Return [x, y] of the center of cell containing provided text 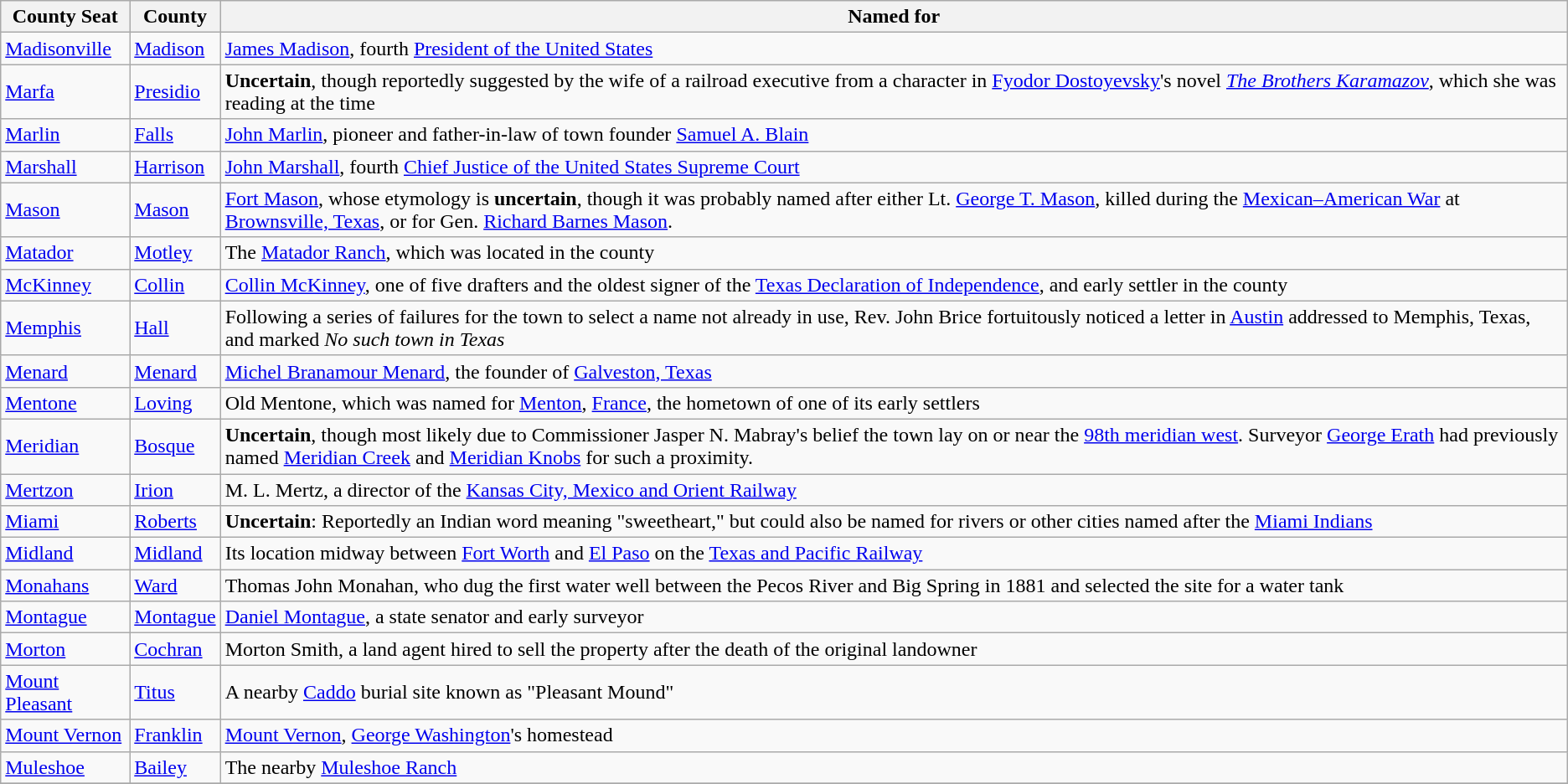
Marlin [65, 135]
Its location midway between Fort Worth and El Paso on the Texas and Pacific Railway [894, 554]
Madison [175, 49]
The nearby Muleshoe Ranch [894, 767]
Irion [175, 490]
Thomas John Monahan, who dug the first water well between the Pecos River and Big Spring in 1881 and selected the site for a water tank [894, 585]
Marshall [65, 167]
Franklin [175, 735]
Named for [894, 17]
Ward [175, 585]
John Marlin, pioneer and father-in-law of town founder Samuel A. Blain [894, 135]
Cochran [175, 649]
James Madison, fourth President of the United States [894, 49]
Muleshoe [65, 767]
Meridian [65, 446]
Morton [65, 649]
Collin McKinney, one of five drafters and the oldest signer of the Texas Declaration of Independence, and early settler in the county [894, 285]
Monahans [65, 585]
Matador [65, 253]
Mentone [65, 403]
Daniel Montague, a state senator and early surveyor [894, 617]
Miami [65, 522]
Collin [175, 285]
McKinney [65, 285]
Titus [175, 692]
Madisonville [65, 49]
Michel Branamour Menard, the founder of Galveston, Texas [894, 371]
Mount Vernon [65, 735]
Harrison [175, 167]
Mount Vernon, George Washington's homestead [894, 735]
County [175, 17]
Roberts [175, 522]
Memphis [65, 328]
Marfa [65, 92]
The Matador Ranch, which was located in the county [894, 253]
Mertzon [65, 490]
Uncertain: Reportedly an Indian word meaning "sweetheart," but could also be named for rivers or other cities named after the Miami Indians [894, 522]
Old Mentone, which was named for Menton, France, the hometown of one of its early settlers [894, 403]
Mount Pleasant [65, 692]
Bailey [175, 767]
County Seat [65, 17]
M. L. Mertz, a director of the Kansas City, Mexico and Orient Railway [894, 490]
Bosque [175, 446]
Presidio [175, 92]
Hall [175, 328]
A nearby Caddo burial site known as "Pleasant Mound" [894, 692]
John Marshall, fourth Chief Justice of the United States Supreme Court [894, 167]
Loving [175, 403]
Falls [175, 135]
Motley [175, 253]
Morton Smith, a land agent hired to sell the property after the death of the original landowner [894, 649]
